Search for the cell housing the specified text and yield its [X, Y] center coordinate. 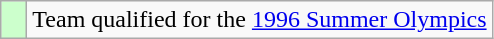
Team qualified for the 1996 Summer Olympics [260, 20]
